Identify which cell holds the provided text, then report its (x, y) central coordinate. 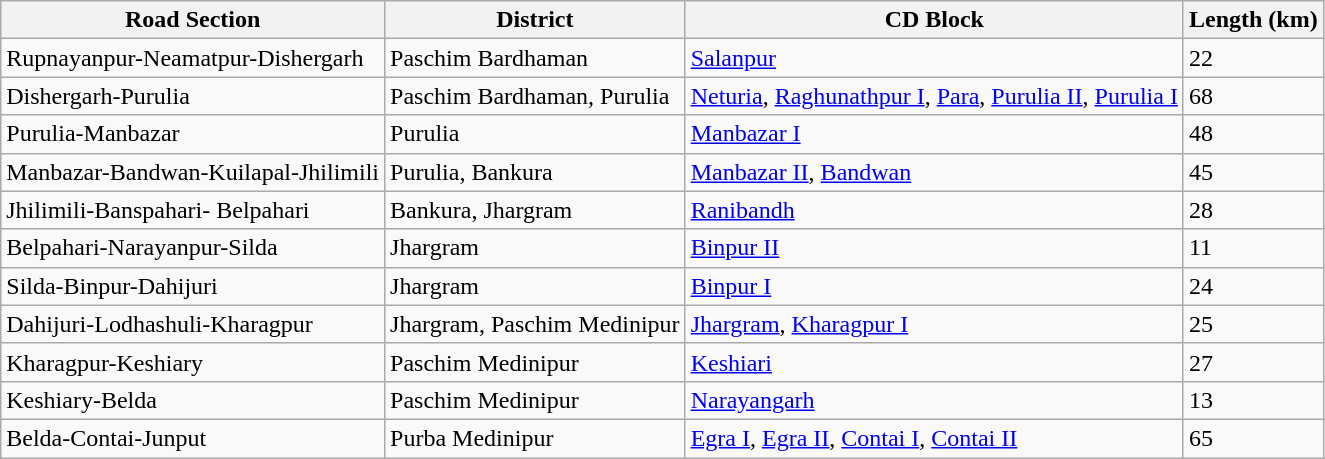
Jhargram, Paschim Medinipur (536, 324)
Purba Medinipur (536, 438)
Neturia, Raghunathpur I, Para, Purulia II, Purulia I (934, 96)
Manbazar II, Bandwan (934, 172)
Dishergarh-Purulia (193, 96)
Dahijuri-Lodhashuli-Kharagpur (193, 324)
Egra I, Egra II, Contai I, Contai II (934, 438)
65 (1253, 438)
13 (1253, 400)
Jhargram, Kharagpur I (934, 324)
Manbazar-Bandwan-Kuilapal-Jhilimili (193, 172)
District (536, 20)
Paschim Bardhaman, Purulia (536, 96)
Purulia, Bankura (536, 172)
25 (1253, 324)
Silda-Binpur-Dahijuri (193, 286)
Keshiari (934, 362)
28 (1253, 210)
Binpur II (934, 248)
Keshiary-Belda (193, 400)
48 (1253, 134)
Road Section (193, 20)
Purulia (536, 134)
Paschim Bardhaman (536, 58)
Rupnayanpur-Neamatpur-Dishergarh (193, 58)
Belda-Contai-Junput (193, 438)
27 (1253, 362)
Bankura, Jhargram (536, 210)
Length (km) (1253, 20)
Belpahari-Narayanpur-Silda (193, 248)
45 (1253, 172)
24 (1253, 286)
Salanpur (934, 58)
Jhilimili-Banspahari- Belpahari (193, 210)
Kharagpur-Keshiary (193, 362)
68 (1253, 96)
11 (1253, 248)
Narayangarh (934, 400)
Manbazar I (934, 134)
22 (1253, 58)
Binpur I (934, 286)
Ranibandh (934, 210)
CD Block (934, 20)
Purulia-Manbazar (193, 134)
